For the text-containing cell, return its midpoint in [x, y] coordinate format. 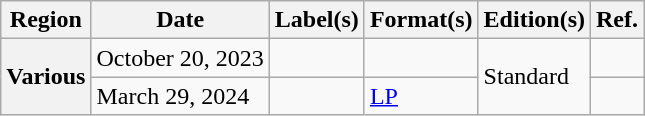
Various [46, 77]
Ref. [618, 20]
Label(s) [316, 20]
Date [180, 20]
LP [421, 96]
March 29, 2024 [180, 96]
Format(s) [421, 20]
Edition(s) [534, 20]
Standard [534, 77]
Region [46, 20]
October 20, 2023 [180, 58]
